Provide the (X, Y) coordinate of the cell's center where the given text is located.  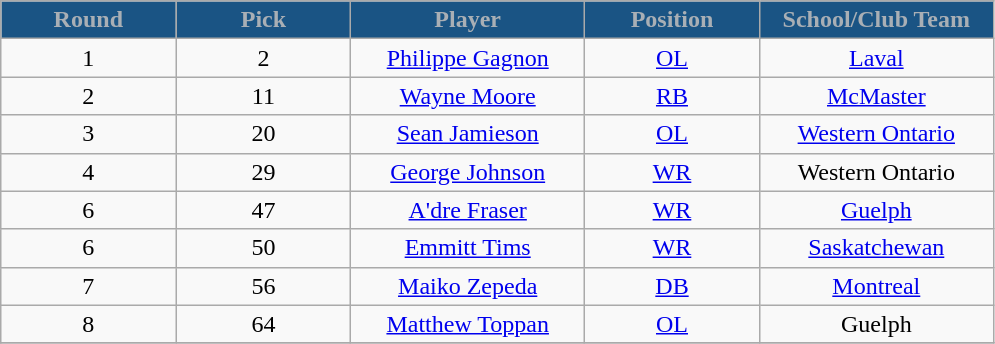
RB (672, 96)
Sean Jamieson (468, 134)
Montreal (877, 286)
Emmitt Tims (468, 248)
11 (264, 96)
Position (672, 20)
64 (264, 324)
29 (264, 172)
20 (264, 134)
Pick (264, 20)
School/Club Team (877, 20)
8 (88, 324)
DB (672, 286)
George Johnson (468, 172)
Player (468, 20)
56 (264, 286)
1 (88, 58)
Laval (877, 58)
Saskatchewan (877, 248)
A'dre Fraser (468, 210)
3 (88, 134)
4 (88, 172)
Wayne Moore (468, 96)
47 (264, 210)
Maiko Zepeda (468, 286)
7 (88, 286)
McMaster (877, 96)
50 (264, 248)
Round (88, 20)
Philippe Gagnon (468, 58)
Matthew Toppan (468, 324)
